Identify which cell holds the provided text, then report its (X, Y) central coordinate. 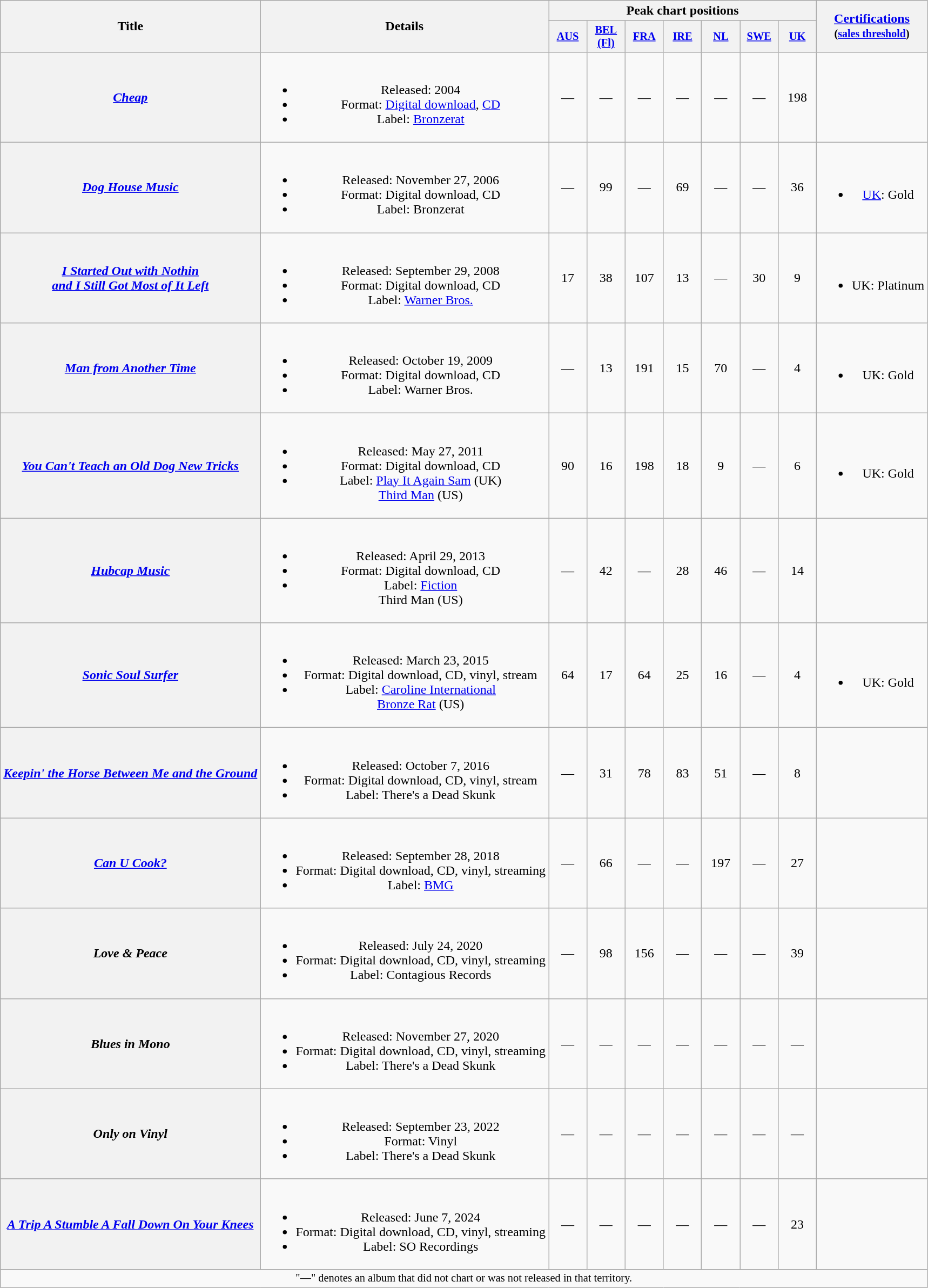
15 (683, 368)
39 (797, 953)
Released: September 28, 2018Format: Digital download, CD, vinyl, streamingLabel: BMG (405, 863)
99 (606, 188)
27 (797, 863)
Only on Vinyl (131, 1133)
Released: November 27, 2020Format: Digital download, CD, vinyl, streamingLabel: There's a Dead Skunk (405, 1044)
30 (759, 278)
6 (797, 466)
Released: May 27, 2011Format: Digital download, CDLabel: Play It Again Sam (UK)Third Man (US) (405, 466)
Man from Another Time (131, 368)
107 (644, 278)
156 (644, 953)
NL (721, 37)
25 (683, 675)
Peak chart positions (683, 11)
Sonic Soul Surfer (131, 675)
51 (721, 773)
Title (131, 26)
90 (568, 466)
Can U Cook? (131, 863)
AUS (568, 37)
Keepin' the Horse Between Me and the Ground (131, 773)
Blues in Mono (131, 1044)
Released: September 23, 2022Format: VinylLabel: There's a Dead Skunk (405, 1133)
Released: April 29, 2013Format: Digital download, CDLabel: FictionThird Man (US) (405, 571)
23 (797, 1224)
UK: Platinum (872, 278)
Released: June 7, 2024Format: Digital download, CD, vinyl, streamingLabel: SO Recordings (405, 1224)
31 (606, 773)
I Started Out with Nothinand I Still Got Most of It Left (131, 278)
Released: September 29, 2008Format: Digital download, CDLabel: Warner Bros. (405, 278)
14 (797, 571)
UK (797, 37)
Details (405, 26)
Love & Peace (131, 953)
A Trip A Stumble A Fall Down On Your Knees (131, 1224)
You Can't Teach an Old Dog New Tricks (131, 466)
69 (683, 188)
197 (721, 863)
BEL (Fl) (606, 37)
191 (644, 368)
36 (797, 188)
83 (683, 773)
18 (683, 466)
Cheap (131, 97)
78 (644, 773)
Released: October 7, 2016Format: Digital download, CD, vinyl, streamLabel: There's a Dead Skunk (405, 773)
Certifications(sales threshold) (872, 26)
SWE (759, 37)
FRA (644, 37)
Released: November 27, 2006Format: Digital download, CDLabel: Bronzerat (405, 188)
Dog House Music (131, 188)
Released: October 19, 2009Format: Digital download, CDLabel: Warner Bros. (405, 368)
8 (797, 773)
38 (606, 278)
Hubcap Music (131, 571)
46 (721, 571)
42 (606, 571)
Released: 2004Format: Digital download, CDLabel: Bronzerat (405, 97)
IRE (683, 37)
Released: March 23, 2015Format: Digital download, CD, vinyl, streamLabel: Caroline InternationalBronze Rat (US) (405, 675)
Released: July 24, 2020Format: Digital download, CD, vinyl, streamingLabel: Contagious Records (405, 953)
66 (606, 863)
28 (683, 571)
70 (721, 368)
98 (606, 953)
"—" denotes an album that did not chart or was not released in that territory. (464, 1278)
